Return the (x, y) coordinate for the center point of the cell that contains the specified text.  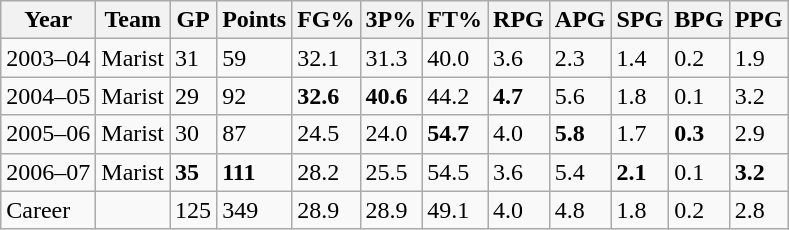
2006–07 (48, 172)
125 (194, 210)
2.8 (758, 210)
5.6 (580, 96)
Career (48, 210)
APG (580, 20)
1.7 (640, 134)
31 (194, 58)
GP (194, 20)
2.3 (580, 58)
59 (254, 58)
2003–04 (48, 58)
92 (254, 96)
Team (133, 20)
40.6 (391, 96)
5.8 (580, 134)
FT% (455, 20)
31.3 (391, 58)
BPG (699, 20)
25.5 (391, 172)
Year (48, 20)
111 (254, 172)
30 (194, 134)
32.6 (326, 96)
2005–06 (48, 134)
28.2 (326, 172)
4.8 (580, 210)
1.9 (758, 58)
2.9 (758, 134)
RPG (519, 20)
44.2 (455, 96)
Points (254, 20)
29 (194, 96)
35 (194, 172)
FG% (326, 20)
32.1 (326, 58)
SPG (640, 20)
87 (254, 134)
1.4 (640, 58)
0.3 (699, 134)
54.7 (455, 134)
349 (254, 210)
40.0 (455, 58)
4.7 (519, 96)
49.1 (455, 210)
5.4 (580, 172)
3P% (391, 20)
54.5 (455, 172)
2004–05 (48, 96)
PPG (758, 20)
24.0 (391, 134)
24.5 (326, 134)
2.1 (640, 172)
